Identify which cell holds the provided text, then report its [X, Y] central coordinate. 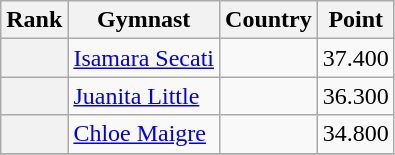
36.300 [356, 96]
Chloe Maigre [144, 134]
Juanita Little [144, 96]
Rank [34, 20]
34.800 [356, 134]
Point [356, 20]
37.400 [356, 58]
Country [269, 20]
Gymnast [144, 20]
Isamara Secati [144, 58]
